Return the (x, y) coordinate for the center point of the cell that contains the specified text.  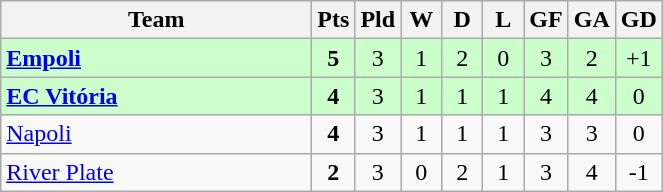
+1 (638, 58)
-1 (638, 172)
Pld (378, 20)
D (462, 20)
5 (334, 58)
River Plate (156, 172)
Team (156, 20)
Napoli (156, 134)
GD (638, 20)
Pts (334, 20)
Empoli (156, 58)
EC Vitória (156, 96)
GF (546, 20)
GA (592, 20)
L (504, 20)
W (422, 20)
